Identify which cell holds the provided text, then report its (X, Y) central coordinate. 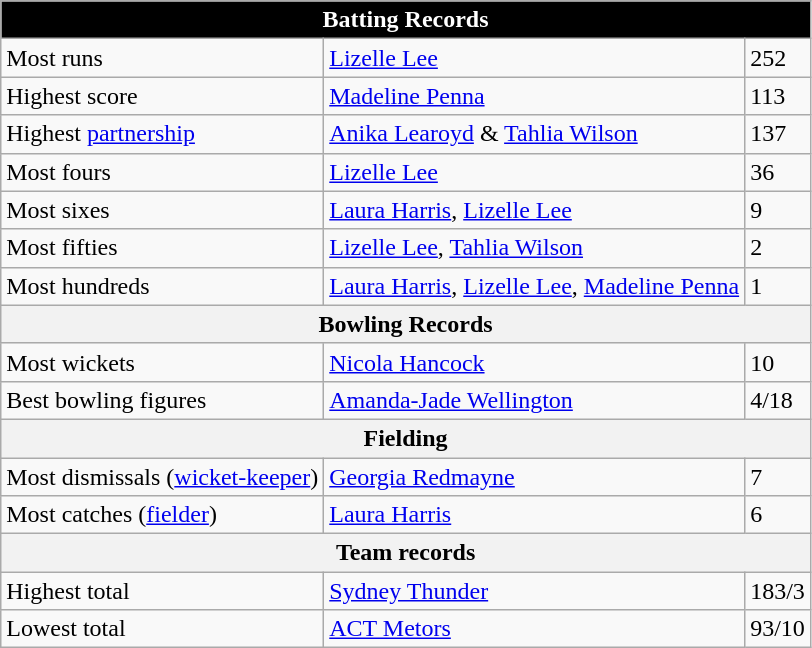
Highest total (162, 591)
Most wickets (162, 362)
Most catches (fielder) (162, 515)
Anika Learoyd & Tahlia Wilson (534, 134)
Georgia Redmayne (534, 477)
9 (778, 210)
Lowest total (162, 629)
183/3 (778, 591)
113 (778, 96)
Laura Harris, Lizelle Lee, Madeline Penna (534, 286)
Laura Harris, Lizelle Lee (534, 210)
ACT Metors (534, 629)
252 (778, 58)
Lizelle Lee, Tahlia Wilson (534, 248)
4/18 (778, 400)
Nicola Hancock (534, 362)
Laura Harris (534, 515)
Most fours (162, 172)
Best bowling figures (162, 400)
Most hundreds (162, 286)
Most fifties (162, 248)
Fielding (406, 438)
Sydney Thunder (534, 591)
1 (778, 286)
Highest score (162, 96)
6 (778, 515)
36 (778, 172)
Highest partnership (162, 134)
93/10 (778, 629)
137 (778, 134)
Madeline Penna (534, 96)
Team records (406, 553)
10 (778, 362)
Bowling Records (406, 324)
Most dismissals (wicket-keeper) (162, 477)
7 (778, 477)
Amanda-Jade Wellington (534, 400)
Batting Records (406, 20)
Most runs (162, 58)
2 (778, 248)
Most sixes (162, 210)
